Pinpoint the cell where the given text exists, returning its (X, Y) midpoint coordinate. 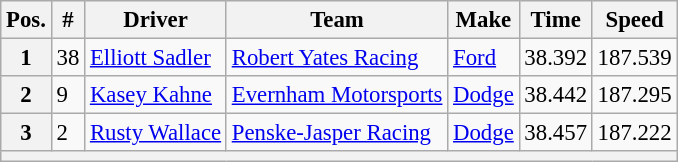
Driver (156, 20)
Rusty Wallace (156, 133)
3 (26, 133)
Make (484, 20)
38.457 (556, 133)
38.392 (556, 58)
9 (68, 95)
# (68, 20)
Penske-Jasper Racing (336, 133)
Kasey Kahne (156, 95)
Speed (634, 20)
38 (68, 58)
187.222 (634, 133)
Robert Yates Racing (336, 58)
Team (336, 20)
Pos. (26, 20)
38.442 (556, 95)
Evernham Motorsports (336, 95)
1 (26, 58)
187.539 (634, 58)
Ford (484, 58)
187.295 (634, 95)
Time (556, 20)
Elliott Sadler (156, 58)
